Find where the given text appears and provide that cell's center as [x, y] coordinate. 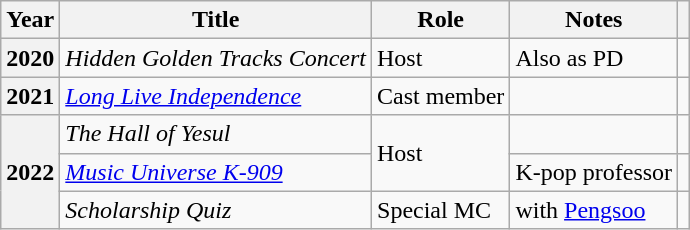
The Hall of Yesul [216, 134]
Also as PD [594, 58]
Long Live Independence [216, 96]
with Pengsoo [594, 210]
Notes [594, 20]
2021 [30, 96]
Year [30, 20]
K-pop professor [594, 172]
Hidden Golden Tracks Concert [216, 58]
Role [441, 20]
2022 [30, 172]
Scholarship Quiz [216, 210]
Music Universe K-909 [216, 172]
Special MC [441, 210]
Cast member [441, 96]
Title [216, 20]
2020 [30, 58]
